For the text-containing cell, return its midpoint in [X, Y] coordinate format. 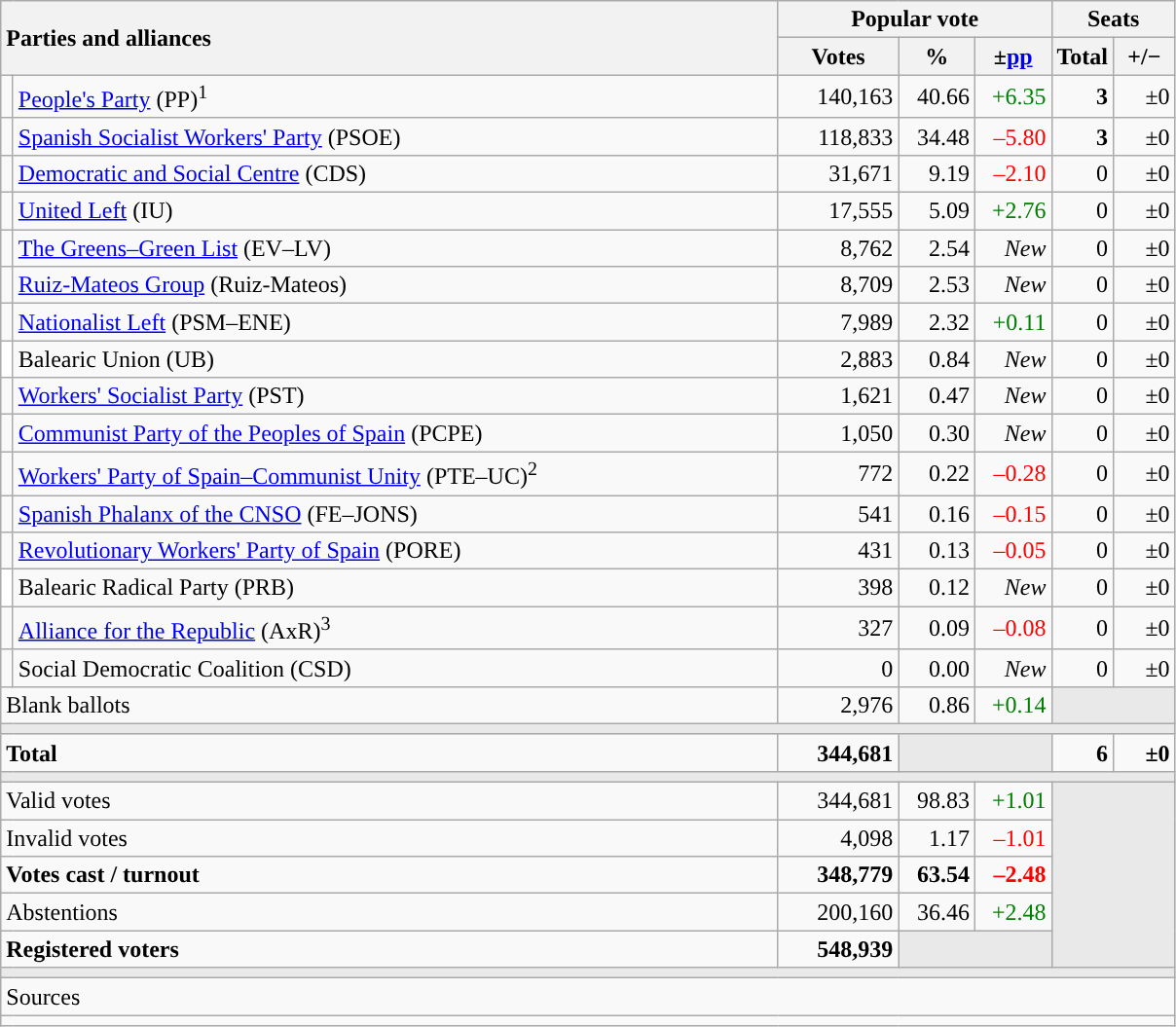
Communist Party of the Peoples of Spain (PCPE) [395, 433]
Abstentions [389, 912]
–1.01 [1012, 838]
+/− [1145, 56]
+6.35 [1012, 97]
98.83 [937, 801]
+1.01 [1012, 801]
Ruiz-Mateos Group (Ruiz-Mateos) [395, 285]
7,989 [838, 322]
Workers' Party of Spain–Communist Unity (PTE–UC)2 [395, 473]
Invalid votes [389, 838]
2,976 [838, 705]
0.12 [937, 588]
6 [1083, 752]
Social Democratic Coalition (CSD) [395, 668]
8,709 [838, 285]
Sources [588, 997]
772 [838, 473]
+2.48 [1012, 912]
431 [838, 551]
36.46 [937, 912]
–0.05 [1012, 551]
Balearic Union (UB) [395, 359]
140,163 [838, 97]
0.30 [937, 433]
–0.15 [1012, 514]
0.22 [937, 473]
Votes cast / turnout [389, 875]
–0.08 [1012, 629]
–5.80 [1012, 136]
40.66 [937, 97]
4,098 [838, 838]
Democratic and Social Centre (CDS) [395, 173]
Seats [1114, 19]
–2.10 [1012, 173]
Popular vote [915, 19]
1,050 [838, 433]
2.32 [937, 322]
Revolutionary Workers' Party of Spain (PORE) [395, 551]
2.53 [937, 285]
0.16 [937, 514]
9.19 [937, 173]
Blank ballots [389, 705]
±pp [1012, 56]
5.09 [937, 211]
0.47 [937, 396]
34.48 [937, 136]
+0.11 [1012, 322]
Spanish Socialist Workers' Party (PSOE) [395, 136]
Balearic Radical Party (PRB) [395, 588]
200,160 [838, 912]
2.54 [937, 248]
United Left (IU) [395, 211]
Workers' Socialist Party (PST) [395, 396]
Votes [838, 56]
+0.14 [1012, 705]
2,883 [838, 359]
327 [838, 629]
Valid votes [389, 801]
Spanish Phalanx of the CNSO (FE–JONS) [395, 514]
398 [838, 588]
1,621 [838, 396]
118,833 [838, 136]
8,762 [838, 248]
+2.76 [1012, 211]
–0.28 [1012, 473]
0.09 [937, 629]
0.86 [937, 705]
0.13 [937, 551]
348,779 [838, 875]
Registered voters [389, 949]
0.84 [937, 359]
548,939 [838, 949]
Nationalist Left (PSM–ENE) [395, 322]
0.00 [937, 668]
63.54 [937, 875]
Alliance for the Republic (AxR)3 [395, 629]
1.17 [937, 838]
17,555 [838, 211]
541 [838, 514]
–2.48 [1012, 875]
Parties and alliances [389, 38]
The Greens–Green List (EV–LV) [395, 248]
% [937, 56]
31,671 [838, 173]
People's Party (PP)1 [395, 97]
